Output the [X, Y] coordinate of the center of the cell containing the given text.  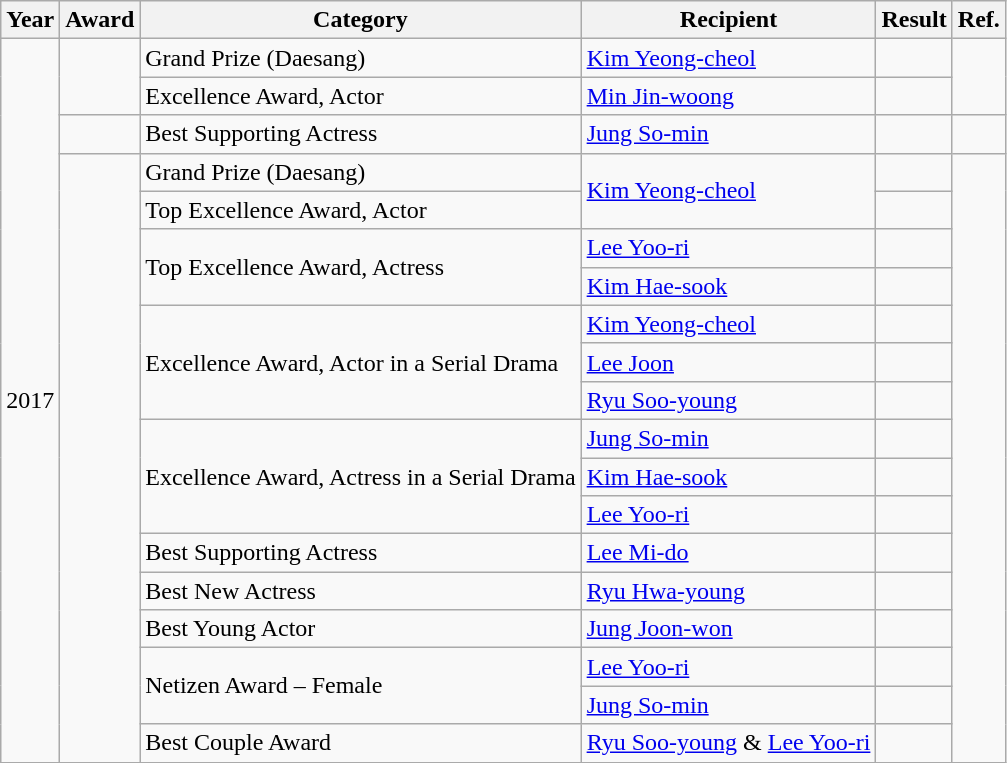
Ryu Hwa-young [728, 591]
Ryu Soo-young & Lee Yoo-ri [728, 743]
2017 [30, 400]
Best New Actress [360, 591]
Ref. [978, 20]
Excellence Award, Actor [360, 96]
Top Excellence Award, Actress [360, 267]
Lee Joon [728, 362]
Min Jin-woong [728, 96]
Netizen Award – Female [360, 686]
Best Young Actor [360, 629]
Award [100, 20]
Category [360, 20]
Excellence Award, Actress in a Serial Drama [360, 476]
Excellence Award, Actor in a Serial Drama [360, 362]
Ryu Soo-young [728, 400]
Best Couple Award [360, 743]
Year [30, 20]
Recipient [728, 20]
Lee Mi-do [728, 553]
Result [914, 20]
Top Excellence Award, Actor [360, 210]
Jung Joon-won [728, 629]
